For the text-containing cell, return its midpoint in [x, y] coordinate format. 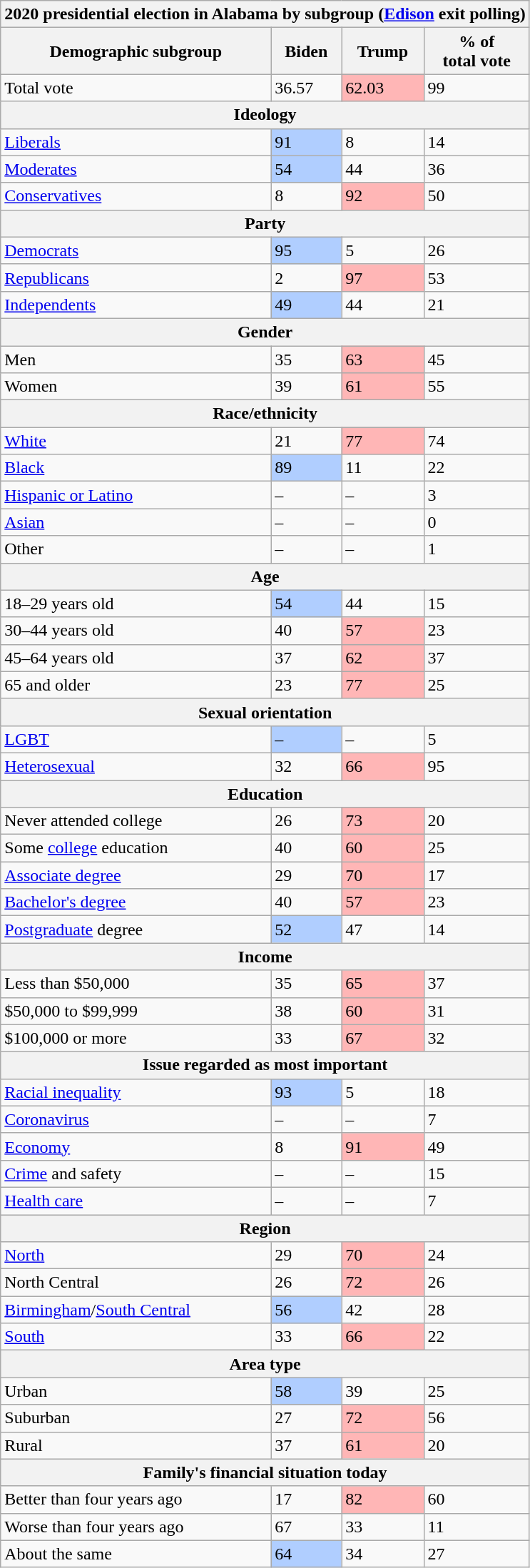
Coronavirus [136, 1119]
LGBT [136, 739]
Other [136, 549]
52 [307, 930]
64 [307, 1554]
1 [477, 549]
24 [477, 1256]
74 [477, 441]
42 [382, 1310]
Liberals [136, 142]
28 [477, 1310]
45 [477, 359]
Worse than four years ago [136, 1527]
93 [307, 1092]
Ideology [265, 115]
0 [477, 522]
30–44 years old [136, 631]
Republicans [136, 278]
Party [265, 223]
Trump [382, 51]
38 [307, 1011]
Gender [265, 332]
Bachelor's degree [136, 902]
58 [307, 1391]
34 [382, 1554]
65 and older [136, 685]
Area type [265, 1364]
Region [265, 1228]
South [136, 1337]
Issue regarded as most important [265, 1065]
45–64 years old [136, 658]
73 [382, 821]
Less than $50,000 [136, 984]
Income [265, 957]
62.03 [382, 88]
Biden [307, 51]
3 [477, 495]
$50,000 to $99,999 [136, 1011]
Democrats [136, 250]
Demographic subgroup [136, 51]
Race/ethnicity [265, 414]
62 [382, 658]
Never attended college [136, 821]
Total vote [136, 88]
Moderates [136, 169]
65 [382, 984]
Birmingham/South Central [136, 1310]
White [136, 441]
Associate degree [136, 875]
18 [477, 1092]
Crime and safety [136, 1174]
Asian [136, 522]
97 [382, 278]
2020 presidential election in Alabama by subgroup (Edison exit polling) [265, 14]
89 [307, 468]
50 [477, 196]
Family's financial situation today [265, 1472]
Sexual orientation [265, 712]
Conservatives [136, 196]
Economy [136, 1146]
Independents [136, 305]
Some college education [136, 848]
36 [477, 169]
99 [477, 88]
Heterosexual [136, 766]
Men [136, 359]
53 [477, 278]
North [136, 1256]
About the same [136, 1554]
Racial inequality [136, 1092]
Health care [136, 1201]
Women [136, 387]
2 [307, 278]
47 [382, 930]
North Central [136, 1283]
Postgraduate degree [136, 930]
82 [382, 1500]
63 [382, 359]
31 [477, 1011]
55 [477, 387]
% oftotal vote [477, 51]
Hispanic or Latino [136, 495]
92 [382, 196]
18–29 years old [136, 604]
$100,000 or more [136, 1038]
Rural [136, 1445]
Urban [136, 1391]
Black [136, 468]
Age [265, 576]
36.57 [307, 88]
Suburban [136, 1418]
Better than four years ago [136, 1500]
Education [265, 794]
